Pinpoint the cell where the given text exists, returning its [X, Y] midpoint coordinate. 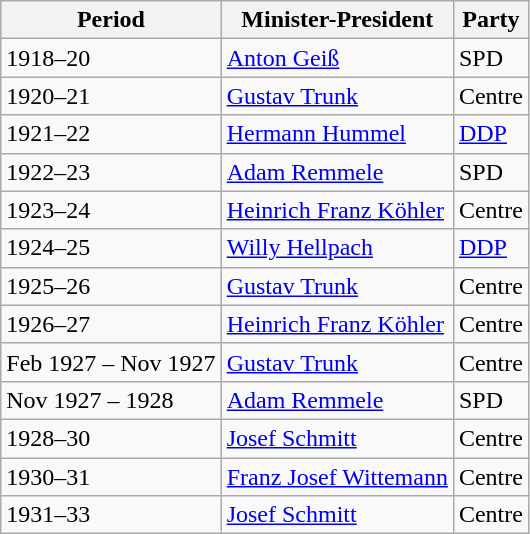
Nov 1927 – 1928 [111, 400]
Willy Hellpach [337, 248]
1928–30 [111, 438]
1924–25 [111, 248]
1921–22 [111, 134]
Party [490, 20]
1925–26 [111, 286]
1926–27 [111, 324]
1931–33 [111, 515]
1923–24 [111, 210]
Minister-President [337, 20]
Period [111, 20]
Hermann Hummel [337, 134]
1920–21 [111, 96]
1918–20 [111, 58]
1930–31 [111, 477]
1922–23 [111, 172]
Feb 1927 – Nov 1927 [111, 362]
Franz Josef Wittemann [337, 477]
Anton Geiß [337, 58]
